Extract the [X, Y] coordinate from the center of the cell holding the provided text.  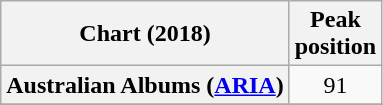
91 [335, 85]
Peak position [335, 34]
Chart (2018) [145, 34]
Australian Albums (ARIA) [145, 85]
